Search for the cell housing the specified text and yield its (x, y) center coordinate. 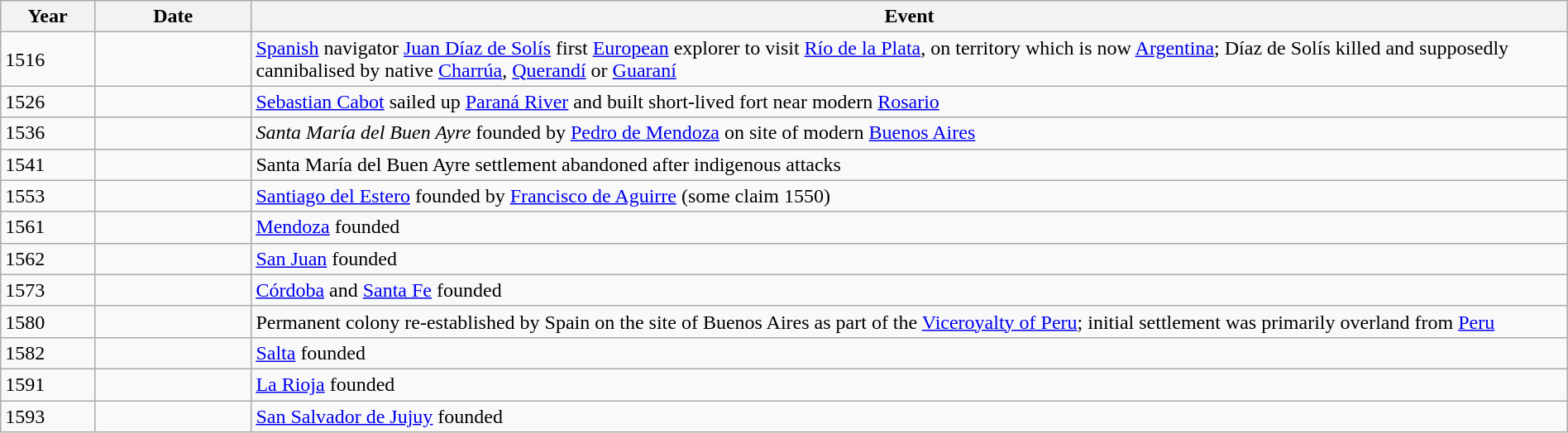
Sebastian Cabot sailed up Paraná River and built short-lived fort near modern Rosario (910, 102)
Santa María del Buen Ayre settlement abandoned after indigenous attacks (910, 164)
1516 (48, 59)
Córdoba and Santa Fe founded (910, 290)
1582 (48, 353)
1573 (48, 290)
San Salvador de Jujuy founded (910, 416)
1553 (48, 196)
1561 (48, 227)
1526 (48, 102)
Date (172, 17)
San Juan founded (910, 259)
1541 (48, 164)
Mendoza founded (910, 227)
Santa María del Buen Ayre founded by Pedro de Mendoza on site of modern Buenos Aires (910, 133)
1536 (48, 133)
Salta founded (910, 353)
Event (910, 17)
1591 (48, 384)
1593 (48, 416)
La Rioja founded (910, 384)
Year (48, 17)
Santiago del Estero founded by Francisco de Aguirre (some claim 1550) (910, 196)
1562 (48, 259)
1580 (48, 321)
